Search for the cell housing the specified text and yield its [x, y] center coordinate. 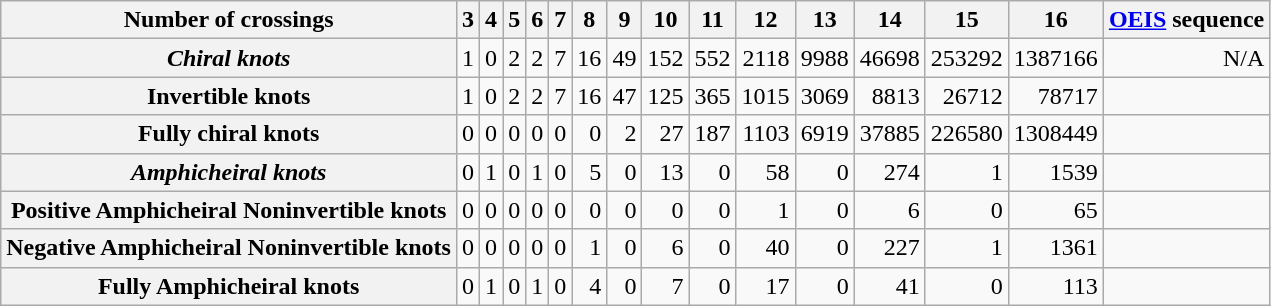
1387166 [1056, 58]
17 [766, 286]
10 [666, 20]
227 [890, 248]
365 [712, 96]
46698 [890, 58]
1103 [766, 134]
187 [712, 134]
37885 [890, 134]
125 [666, 96]
49 [624, 58]
Fully chiral knots [229, 134]
6919 [824, 134]
8813 [890, 96]
8 [590, 20]
1015 [766, 96]
40 [766, 248]
9988 [824, 58]
226580 [966, 134]
OEIS sequence [1186, 20]
Chiral knots [229, 58]
552 [712, 58]
12 [766, 20]
113 [1056, 286]
11 [712, 20]
27 [666, 134]
Positive Amphicheiral Noninvertible knots [229, 210]
41 [890, 286]
15 [966, 20]
274 [890, 172]
1361 [1056, 248]
65 [1056, 210]
1539 [1056, 172]
9 [624, 20]
3069 [824, 96]
14 [890, 20]
152 [666, 58]
26712 [966, 96]
2118 [766, 58]
N/A [1186, 58]
Fully Amphicheiral knots [229, 286]
Invertible knots [229, 96]
58 [766, 172]
Number of crossings [229, 20]
1308449 [1056, 134]
Negative Amphicheiral Noninvertible knots [229, 248]
253292 [966, 58]
Amphicheiral knots [229, 172]
47 [624, 96]
3 [468, 20]
78717 [1056, 96]
